Provide the [x, y] coordinate of the cell's center where the given text is located.  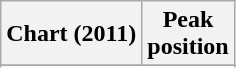
Chart (2011) [72, 34]
Peakposition [188, 34]
